Locate the cell with the specified text and output its [X, Y] center coordinate. 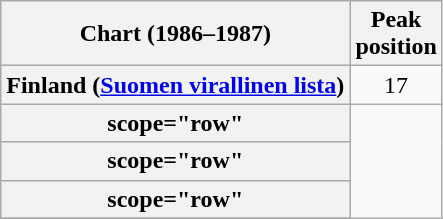
Peakposition [396, 34]
Chart (1986–1987) [176, 34]
17 [396, 85]
Finland (Suomen virallinen lista) [176, 85]
